Determine the [X, Y] coordinate at the center of the cell enclosing the given text.  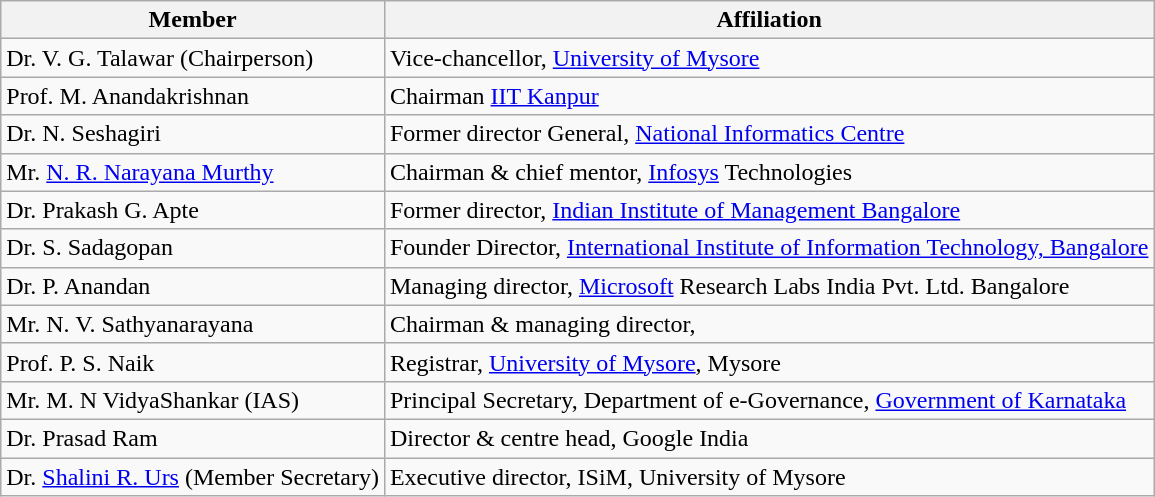
Former director General, National Informatics Centre [769, 134]
Managing director, Microsoft Research Labs India Pvt. Ltd. Bangalore [769, 286]
Dr. Prasad Ram [193, 438]
Founder Director, International Institute of Information Technology, Bangalore [769, 248]
Director & centre head, Google India [769, 438]
Principal Secretary, Department of e-Governance, Government of Karnataka [769, 400]
Mr. N. R. Narayana Murthy [193, 172]
Registrar, University of Mysore, Mysore [769, 362]
Dr. Shalini R. Urs (Member Secretary) [193, 477]
Dr. Prakash G. Apte [193, 210]
Mr. N. V. Sathyanarayana [193, 324]
Mr. M. N VidyaShankar (IAS) [193, 400]
Dr. V. G. Talawar (Chairperson) [193, 58]
Prof. P. S. Naik [193, 362]
Chairman & chief mentor, Infosys Technologies [769, 172]
Chairman & managing director, [769, 324]
Prof. M. Anandakrishnan [193, 96]
Dr. S. Sadagopan [193, 248]
Executive director, ISiM, University of Mysore [769, 477]
Member [193, 20]
Affiliation [769, 20]
Dr. N. Seshagiri [193, 134]
Dr. P. Anandan [193, 286]
Former director, Indian Institute of Management Bangalore [769, 210]
Vice-chancellor, University of Mysore [769, 58]
Chairman IIT Kanpur [769, 96]
